Detect which cell encompasses the target text, then output its [X, Y] center coordinate. 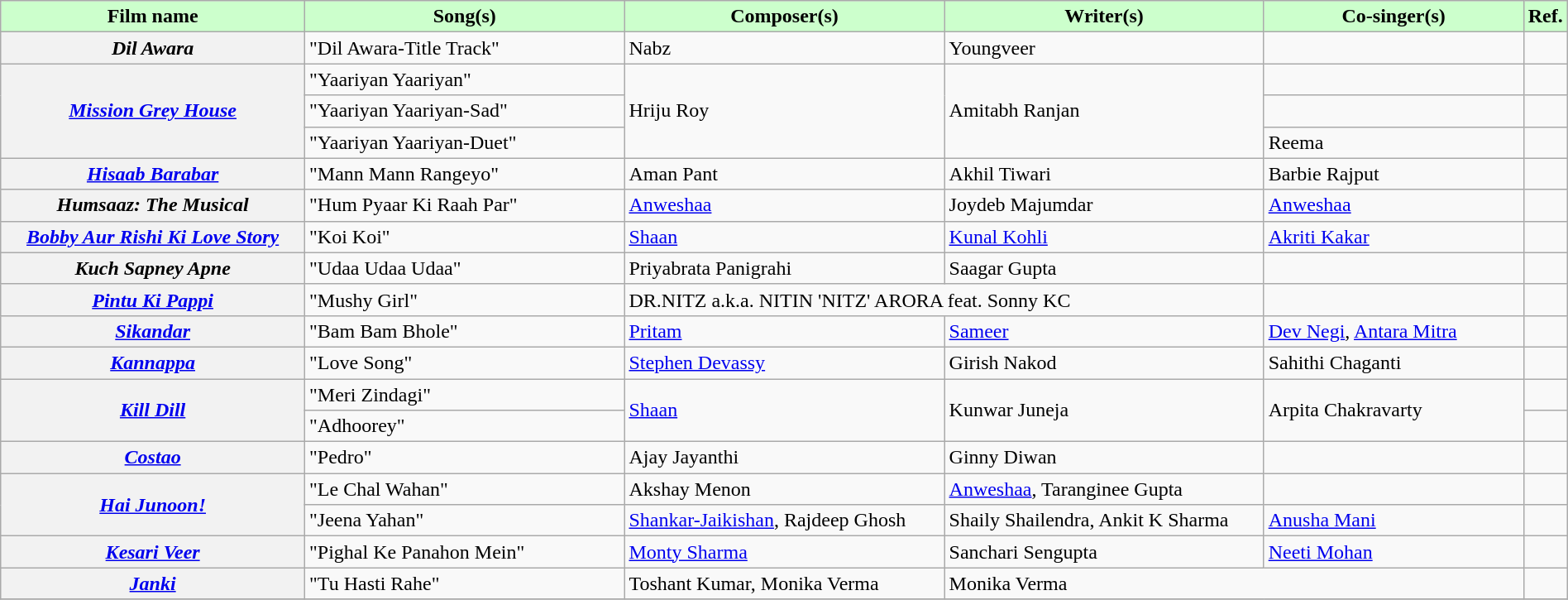
Dev Negi, Antara Mitra [1394, 331]
Composer(s) [784, 17]
Mission Grey House [153, 111]
Hriju Roy [784, 111]
"Yaariyan Yaariyan-Sad" [465, 111]
Aman Pant [784, 174]
"Yaariyan Yaariyan-Duet" [465, 142]
Pintu Ki Pappi [153, 300]
"Dil Awara-Title Track" [465, 48]
Youngveer [1104, 48]
Song(s) [465, 17]
Nabz [784, 48]
Shankar-Jaikishan, Rajdeep Ghosh [784, 521]
"Koi Koi" [465, 237]
Shaily Shailendra, Ankit K Sharma [1104, 521]
Neeti Mohan [1394, 552]
Anweshaa, Taranginee Gupta [1104, 489]
Barbie Rajput [1394, 174]
Toshant Kumar, Monika Verma [784, 583]
Kunwar Juneja [1104, 410]
Hisaab Barabar [153, 174]
Kuch Sapney Apne [153, 268]
Joydeb Majumdar [1104, 205]
"Meri Zindagi" [465, 395]
Kesari Veer [153, 552]
Hai Junoon! [153, 505]
"Pighal Ke Panahon Mein" [465, 552]
"Bam Bam Bhole" [465, 331]
Bobby Aur Rishi Ki Love Story [153, 237]
Ginny Diwan [1104, 458]
Janki [153, 583]
Sameer [1104, 331]
Kannappa [153, 362]
Writer(s) [1104, 17]
Saagar Gupta [1104, 268]
"Yaariyan Yaariyan" [465, 79]
Akriti Kakar [1394, 237]
"Le Chal Wahan" [465, 489]
Kill Dill [153, 410]
Costao [153, 458]
"Udaa Udaa Udaa" [465, 268]
Humsaaz: The Musical [153, 205]
"Jeena Yahan" [465, 521]
Arpita Chakravarty [1394, 410]
Sikandar [153, 331]
Stephen Devassy [784, 362]
Film name [153, 17]
Kunal Kohli [1104, 237]
Ref. [1545, 17]
Amitabh Ranjan [1104, 111]
Sahithi Chaganti [1394, 362]
"Mann Mann Rangeyo" [465, 174]
"Adhoorey" [465, 426]
"Tu Hasti Rahe" [465, 583]
"Love Song" [465, 362]
Dil Awara [153, 48]
DR.NITZ a.k.a. NITIN 'NITZ' ARORA feat. Sonny KC [944, 300]
Co-singer(s) [1394, 17]
Pritam [784, 331]
Girish Nakod [1104, 362]
"Pedro" [465, 458]
Reema [1394, 142]
Akhil Tiwari [1104, 174]
"Hum Pyaar Ki Raah Par" [465, 205]
Akshay Menon [784, 489]
Monty Sharma [784, 552]
"Mushy Girl" [465, 300]
Monika Verma [1234, 583]
Anusha Mani [1394, 521]
Priyabrata Panigrahi [784, 268]
Sanchari Sengupta [1104, 552]
Ajay Jayanthi [784, 458]
